For the text-containing cell, return its midpoint in (x, y) coordinate format. 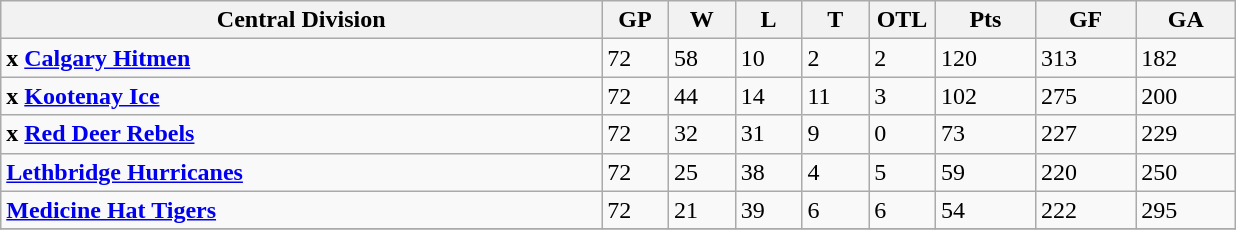
229 (1186, 134)
L (768, 20)
11 (836, 96)
275 (1086, 96)
T (836, 20)
4 (836, 172)
Pts (985, 20)
54 (985, 210)
3 (902, 96)
x Calgary Hitmen (302, 58)
Lethbridge Hurricanes (302, 172)
220 (1086, 172)
313 (1086, 58)
x Kootenay Ice (302, 96)
OTL (902, 20)
102 (985, 96)
5 (902, 172)
9 (836, 134)
GA (1186, 20)
59 (985, 172)
21 (702, 210)
32 (702, 134)
120 (985, 58)
x Red Deer Rebels (302, 134)
58 (702, 58)
10 (768, 58)
182 (1186, 58)
39 (768, 210)
44 (702, 96)
73 (985, 134)
222 (1086, 210)
0 (902, 134)
295 (1186, 210)
250 (1186, 172)
14 (768, 96)
Medicine Hat Tigers (302, 210)
227 (1086, 134)
GF (1086, 20)
38 (768, 172)
31 (768, 134)
25 (702, 172)
Central Division (302, 20)
GP (636, 20)
200 (1186, 96)
W (702, 20)
